Find where the given text appears and provide that cell's center as [X, Y] coordinate. 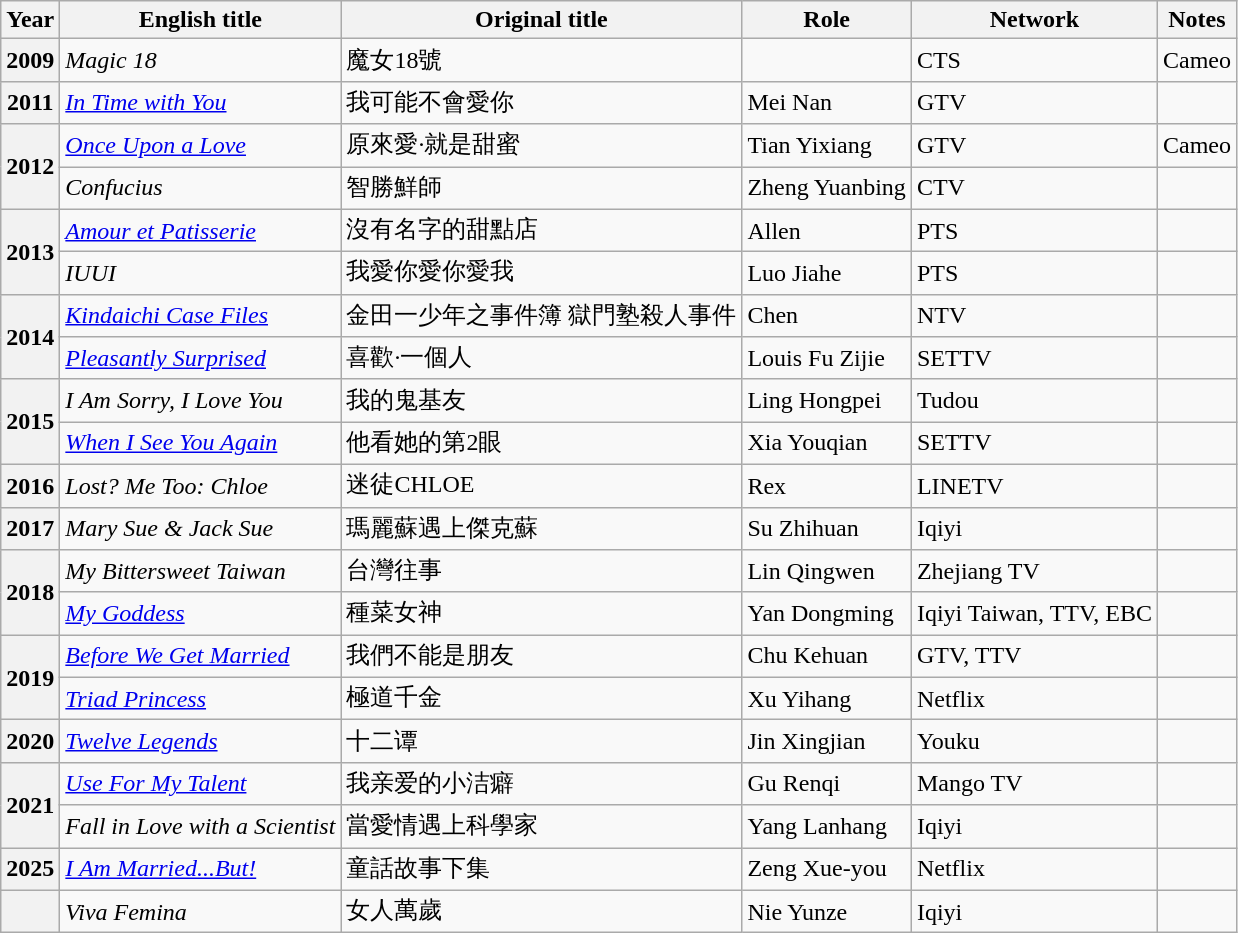
Viva Femina [200, 912]
English title [200, 20]
2013 [30, 252]
Ling Hongpei [826, 400]
金田一少年之事件簿 獄門塾殺人事件 [542, 316]
Use For My Talent [200, 784]
魔女18號 [542, 60]
極道千金 [542, 698]
Nie Yunze [826, 912]
當愛情遇上科學家 [542, 826]
Iqiyi Taiwan, TTV, EBC [1034, 614]
原來愛·就是甜蜜 [542, 146]
Tian Yixiang [826, 146]
Lost? Me Too: Chloe [200, 486]
2021 [30, 804]
CTV [1034, 188]
女人萬歲 [542, 912]
Amour et Patisserie [200, 230]
Twelve Legends [200, 742]
十二谭 [542, 742]
2018 [30, 592]
IUUI [200, 274]
LINETV [1034, 486]
2020 [30, 742]
Role [826, 20]
2011 [30, 102]
迷徒CHLOE [542, 486]
2019 [30, 678]
Notes [1196, 20]
Original title [542, 20]
My Bittersweet Taiwan [200, 572]
我愛你愛你愛我 [542, 274]
瑪麗蘇遇上傑克蘇 [542, 528]
2016 [30, 486]
2012 [30, 166]
我們不能是朋友 [542, 656]
In Time with You [200, 102]
I Am Sorry, I Love You [200, 400]
Triad Princess [200, 698]
2017 [30, 528]
Xia Youqian [826, 444]
Year [30, 20]
Tudou [1034, 400]
Louis Fu Zijie [826, 358]
Mary Sue & Jack Sue [200, 528]
2009 [30, 60]
Allen [826, 230]
Gu Renqi [826, 784]
Zeng Xue-you [826, 870]
我亲爱的小洁癖 [542, 784]
種菜女神 [542, 614]
喜歡·一個人 [542, 358]
Youku [1034, 742]
Rex [826, 486]
Luo Jiahe [826, 274]
Kindaichi Case Files [200, 316]
Confucius [200, 188]
Xu Yihang [826, 698]
Lin Qingwen [826, 572]
NTV [1034, 316]
Yan Dongming [826, 614]
他看她的第2眼 [542, 444]
Fall in Love with a Scientist [200, 826]
Network [1034, 20]
2025 [30, 870]
I Am Married...But! [200, 870]
2014 [30, 336]
Jin Xingjian [826, 742]
2015 [30, 422]
Chen [826, 316]
GTV, TTV [1034, 656]
我的鬼基友 [542, 400]
沒有名字的甜點店 [542, 230]
Zheng Yuanbing [826, 188]
Before We Get Married [200, 656]
Once Upon a Love [200, 146]
When I See You Again [200, 444]
我可能不會愛你 [542, 102]
Su Zhihuan [826, 528]
台灣往事 [542, 572]
智勝鮮師 [542, 188]
Zhejiang TV [1034, 572]
Magic 18 [200, 60]
Yang Lanhang [826, 826]
Mei Nan [826, 102]
CTS [1034, 60]
Chu Kehuan [826, 656]
童話故事下集 [542, 870]
My Goddess [200, 614]
Pleasantly Surprised [200, 358]
Mango TV [1034, 784]
